Return the (x, y) coordinate for the center point of the cell that contains the specified text.  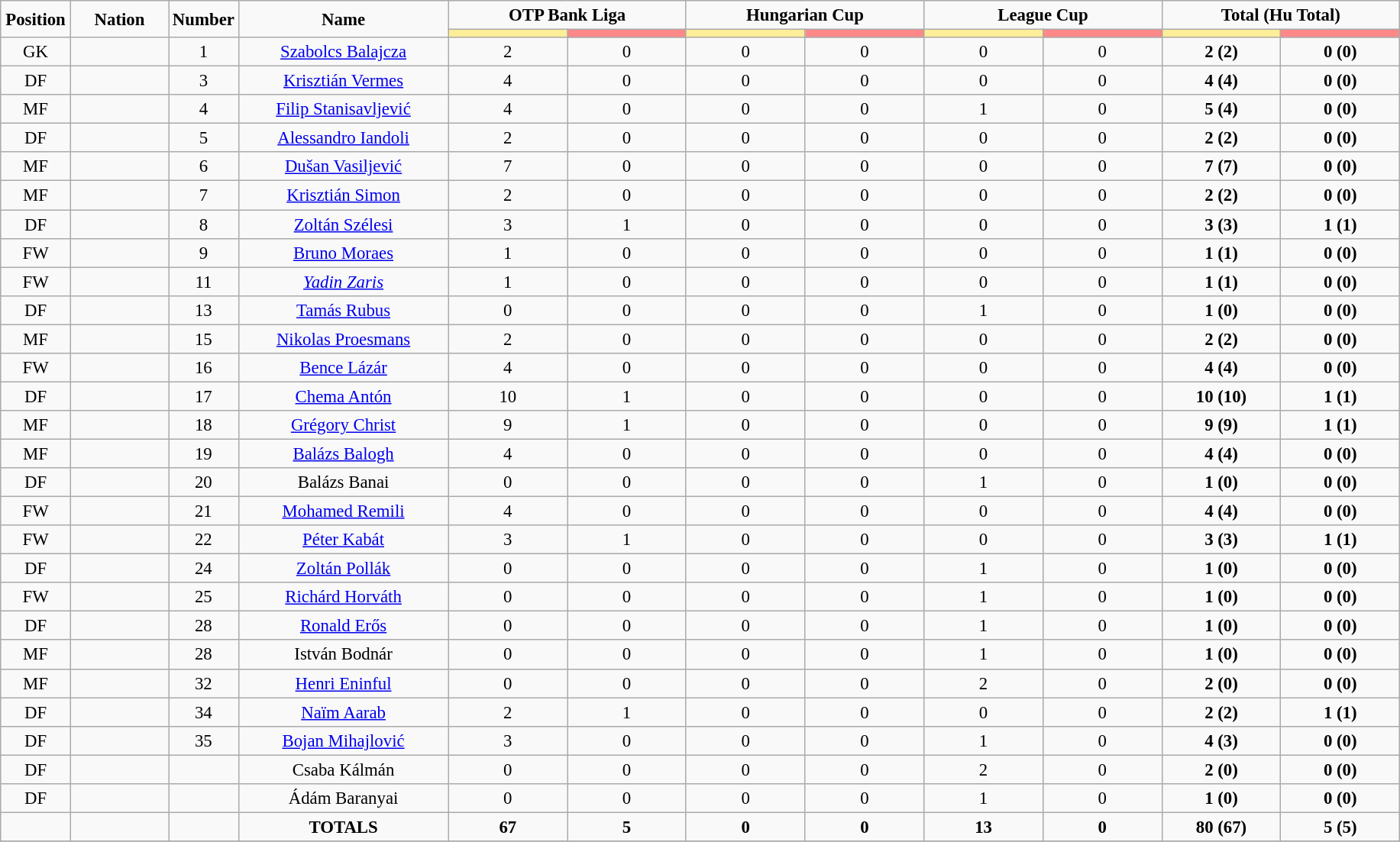
Mohamed Remili (344, 511)
Tamás Rubus (344, 310)
7 (7) (1221, 167)
Grégory Christ (344, 425)
Dušan Vasiljević (344, 167)
16 (204, 368)
Balázs Banai (344, 482)
Chema Antón (344, 396)
Balázs Balogh (344, 453)
Nikolas Proesmans (344, 339)
Zoltán Pollák (344, 569)
Nation (119, 19)
Péter Kabát (344, 540)
Csaba Kálmán (344, 769)
24 (204, 569)
67 (508, 827)
35 (204, 740)
22 (204, 540)
Krisztián Vermes (344, 81)
Name (344, 19)
Krisztián Simon (344, 195)
19 (204, 453)
Alessandro Iandoli (344, 138)
21 (204, 511)
Bence Lázár (344, 368)
Position (36, 19)
15 (204, 339)
Filip Stanisavljević (344, 109)
Bojan Mihajlović (344, 740)
OTP Bank Liga (567, 15)
20 (204, 482)
Number (204, 19)
11 (204, 282)
GK (36, 52)
25 (204, 597)
Naïm Aarab (344, 712)
Bruno Moraes (344, 253)
Zoltán Szélesi (344, 224)
League Cup (1043, 15)
István Bodnár (344, 655)
6 (204, 167)
18 (204, 425)
TOTALS (344, 827)
32 (204, 683)
10 (10) (1221, 396)
5 (4) (1221, 109)
Ádám Baranyai (344, 798)
Yadin Zaris (344, 282)
Hungarian Cup (805, 15)
8 (204, 224)
9 (9) (1221, 425)
17 (204, 396)
5 (5) (1340, 827)
34 (204, 712)
80 (67) (1221, 827)
4 (3) (1221, 740)
Richárd Horváth (344, 597)
Szabolcs Balajcza (344, 52)
Ronald Erős (344, 626)
10 (508, 396)
Henri Eninful (344, 683)
Total (Hu Total) (1281, 15)
